Search for the cell housing the specified text and yield its [x, y] center coordinate. 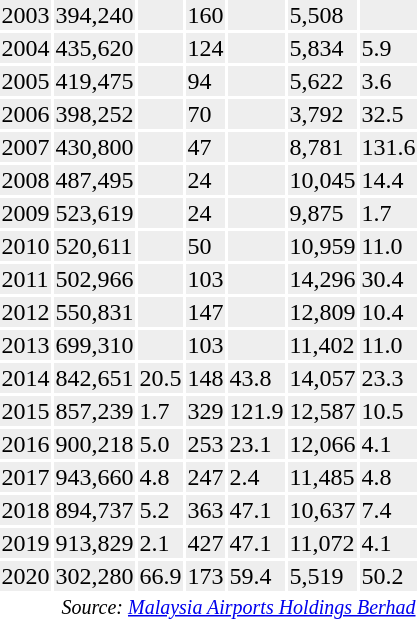
2016 [26, 444]
59.4 [256, 576]
20.5 [160, 378]
943,660 [94, 477]
14.4 [388, 180]
2005 [26, 81]
10.4 [388, 312]
363 [206, 510]
10,045 [322, 180]
43.8 [256, 378]
253 [206, 444]
502,966 [94, 279]
147 [206, 312]
2017 [26, 477]
12,587 [322, 411]
10,959 [322, 246]
2015 [26, 411]
2014 [26, 378]
11,485 [322, 477]
247 [206, 477]
2010 [26, 246]
8,781 [322, 147]
2006 [26, 114]
173 [206, 576]
5.2 [160, 510]
2013 [26, 345]
419,475 [94, 81]
913,829 [94, 543]
5.0 [160, 444]
11,402 [322, 345]
2.1 [160, 543]
2004 [26, 48]
12,066 [322, 444]
50 [206, 246]
131.6 [388, 147]
842,651 [94, 378]
160 [206, 15]
5.9 [388, 48]
2011 [26, 279]
11,072 [322, 543]
23.1 [256, 444]
121.9 [256, 411]
699,310 [94, 345]
2018 [26, 510]
12,809 [322, 312]
32.5 [388, 114]
2020 [26, 576]
5,622 [322, 81]
10.5 [388, 411]
5,834 [322, 48]
857,239 [94, 411]
2019 [26, 543]
523,619 [94, 213]
70 [206, 114]
394,240 [94, 15]
302,280 [94, 576]
124 [206, 48]
7.4 [388, 510]
3.6 [388, 81]
10,637 [322, 510]
398,252 [94, 114]
894,737 [94, 510]
3,792 [322, 114]
2008 [26, 180]
435,620 [94, 48]
47 [206, 147]
550,831 [94, 312]
9,875 [322, 213]
148 [206, 378]
14,057 [322, 378]
2009 [26, 213]
2007 [26, 147]
2003 [26, 15]
520,611 [94, 246]
487,495 [94, 180]
427 [206, 543]
2012 [26, 312]
329 [206, 411]
66.9 [160, 576]
30.4 [388, 279]
50.2 [388, 576]
23.3 [388, 378]
5,519 [322, 576]
94 [206, 81]
900,218 [94, 444]
5,508 [322, 15]
14,296 [322, 279]
430,800 [94, 147]
2.4 [256, 477]
